Determine the (X, Y) coordinate at the center of the cell enclosing the given text.  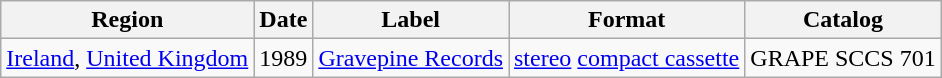
stereo compact cassette (626, 58)
Date (284, 20)
Gravepine Records (411, 58)
Region (128, 20)
1989 (284, 58)
GRAPE SCCS 701 (843, 58)
Format (626, 20)
Label (411, 20)
Catalog (843, 20)
Ireland, United Kingdom (128, 58)
